Capture the cell that displays the provided text and extract its (X, Y) central coordinate. 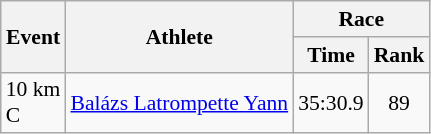
35:30.9 (330, 102)
Event (34, 36)
89 (400, 102)
10 km C (34, 102)
Time (330, 55)
Rank (400, 55)
Race (361, 19)
Athlete (179, 36)
Balázs Latrompette Yann (179, 102)
